Return (X, Y) of the center of cell containing provided text 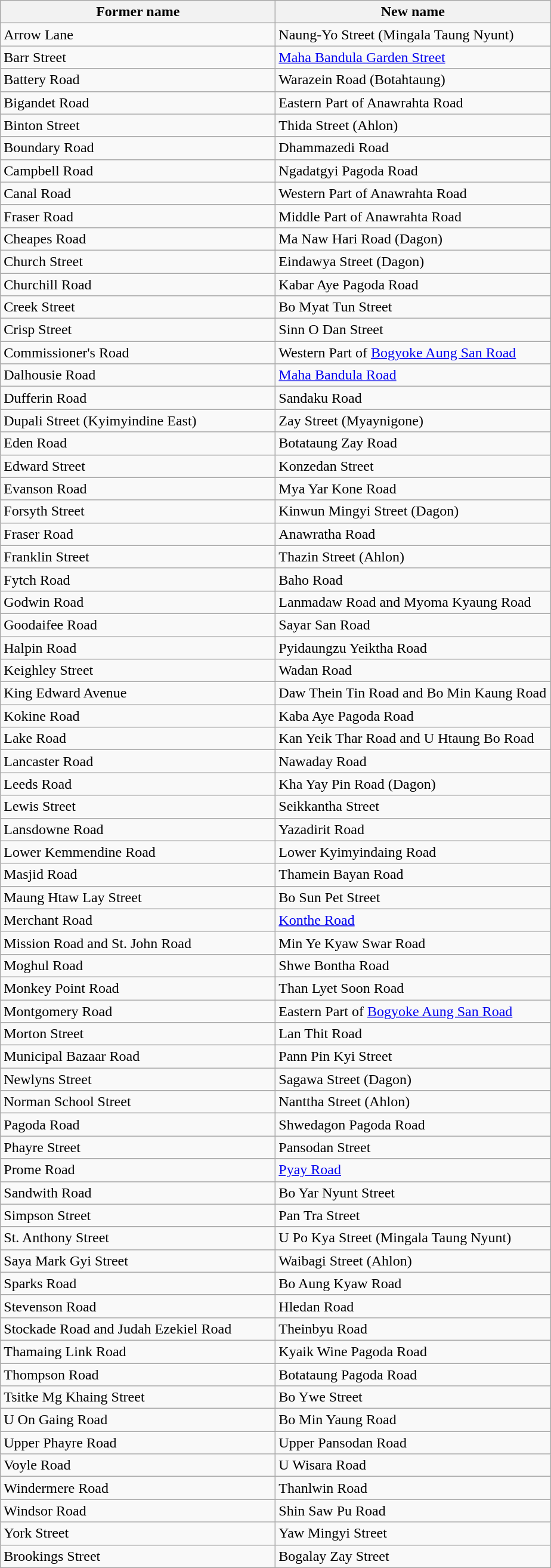
St. Anthony Street (138, 1238)
Barr Street (138, 57)
Franklin Street (138, 557)
Upper Pansodan Road (413, 1443)
Pann Pin Kyi Street (413, 1057)
Thamaing Link Road (138, 1351)
Upper Phayre Road (138, 1443)
Godwin Road (138, 602)
Eindawya Street (Dagon) (413, 261)
Thanlwin Road (413, 1488)
Bigandet Road (138, 103)
Sayar San Road (413, 625)
Bogalay Zay Street (413, 1556)
Keighley Street (138, 671)
Hledan Road (413, 1306)
Warazein Road (Botahtaung) (413, 80)
King Edward Avenue (138, 693)
Sparks Road (138, 1283)
Brookings Street (138, 1556)
Shwe Bontha Road (413, 965)
Campbell Road (138, 171)
Boundary Road (138, 148)
Shin Saw Pu Road (413, 1511)
Morton Street (138, 1034)
Stevenson Road (138, 1306)
Goodaifee Road (138, 625)
Eastern Part of Anawrahta Road (413, 103)
Min Ye Kyaw Swar Road (413, 943)
Simpson Street (138, 1215)
Middle Part of Anawrahta Road (413, 216)
Pyay Road (413, 1170)
Pyidaungzu Yeiktha Road (413, 647)
Masjid Road (138, 875)
Waibagi Street (Ahlon) (413, 1261)
Cheapes Road (138, 239)
Crisp Street (138, 330)
Edward Street (138, 466)
Dhammazedi Road (413, 148)
Dupali Street (Kyimyindine East) (138, 421)
Municipal Bazaar Road (138, 1057)
Baho Road (413, 579)
Western Part of Anawrahta Road (413, 193)
Lower Kyimyindaing Road (413, 852)
Newlyns Street (138, 1079)
Montgomery Road (138, 1011)
Botataung Pagoda Road (413, 1374)
Stockade Road and Judah Ezekiel Road (138, 1329)
Commissioner's Road (138, 353)
Leeds Road (138, 784)
Ngadatgyi Pagoda Road (413, 171)
Lake Road (138, 739)
Eastern Part of Bogyoke Aung San Road (413, 1011)
Moghul Road (138, 965)
Bo Aung Kyaw Road (413, 1283)
Kan Yeik Thar Road and U Htaung Bo Road (413, 739)
Thamein Bayan Road (413, 875)
Bo Sun Pet Street (413, 897)
Forsyth Street (138, 511)
Dalhousie Road (138, 375)
Pansodan Street (413, 1147)
Kyaik Wine Pagoda Road (413, 1351)
Maha Bandula Road (413, 375)
Thida Street (Ahlon) (413, 125)
Binton Street (138, 125)
U Po Kya Street (Mingala Taung Nyunt) (413, 1238)
Churchill Road (138, 285)
Bo Ywe Street (413, 1397)
New name (413, 12)
Prome Road (138, 1170)
Windermere Road (138, 1488)
Kinwun Mingyi Street (Dagon) (413, 511)
Evanson Road (138, 489)
Pan Tra Street (413, 1215)
Lanmadaw Road and Myoma Kyaung Road (413, 602)
Kabar Aye Pagoda Road (413, 285)
Tsitke Mg Khaing Street (138, 1397)
Monkey Point Road (138, 988)
Mission Road and St. John Road (138, 943)
Ma Naw Hari Road (Dagon) (413, 239)
Church Street (138, 261)
Western Part of Bogyoke Aung San Road (413, 353)
Anawratha Road (413, 534)
Thazin Street (Ahlon) (413, 557)
Kokine Road (138, 716)
Creek Street (138, 307)
Yaw Mingyi Street (413, 1533)
Theinbyu Road (413, 1329)
Merchant Road (138, 920)
Konzedan Street (413, 466)
Battery Road (138, 80)
Saya Mark Gyi Street (138, 1261)
Bo Yar Nyunt Street (413, 1193)
Former name (138, 12)
U On Gaing Road (138, 1420)
Wadan Road (413, 671)
Norman School Street (138, 1102)
Shwedagon Pagoda Road (413, 1125)
Sagawa Street (Dagon) (413, 1079)
Thompson Road (138, 1374)
Sinn O Dan Street (413, 330)
Bo Myat Tun Street (413, 307)
Pagoda Road (138, 1125)
Zay Street (Myaynigone) (413, 421)
Bo Min Yaung Road (413, 1420)
Phayre Street (138, 1147)
U Wisara Road (413, 1465)
Windsor Road (138, 1511)
Lansdowne Road (138, 829)
Sandwith Road (138, 1193)
Dufferin Road (138, 398)
Lewis Street (138, 807)
Arrow Lane (138, 35)
Lancaster Road (138, 761)
Voyle Road (138, 1465)
Sandaku Road (413, 398)
Konthe Road (413, 920)
Yazadirit Road (413, 829)
Kha Yay Pin Road (Dagon) (413, 784)
Eden Road (138, 443)
Canal Road (138, 193)
Lan Thit Road (413, 1034)
Seikkantha Street (413, 807)
Fytch Road (138, 579)
Botataung Zay Road (413, 443)
Lower Kemmendine Road (138, 852)
Nawaday Road (413, 761)
Maha Bandula Garden Street (413, 57)
Nanttha Street (Ahlon) (413, 1102)
Naung-Yo Street (Mingala Taung Nyunt) (413, 35)
Mya Yar Kone Road (413, 489)
Daw Thein Tin Road and Bo Min Kaung Road (413, 693)
York Street (138, 1533)
Than Lyet Soon Road (413, 988)
Halpin Road (138, 647)
Kaba Aye Pagoda Road (413, 716)
Maung Htaw Lay Street (138, 897)
